Return [X, Y] of the center of cell containing provided text 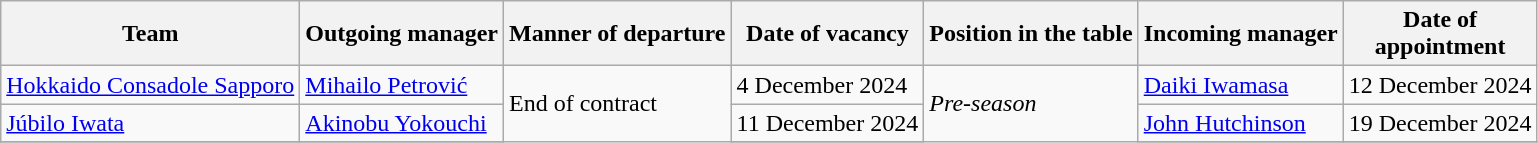
4 December 2024 [828, 85]
End of contract [618, 104]
19 December 2024 [1440, 123]
Team [150, 34]
Manner of departure [618, 34]
Position in the table [1031, 34]
Date ofappointment [1440, 34]
Akinobu Yokouchi [402, 123]
11 December 2024 [828, 123]
Daiki Iwamasa [1240, 85]
Hokkaido Consadole Sapporo [150, 85]
Incoming manager [1240, 34]
Date of vacancy [828, 34]
12 December 2024 [1440, 85]
Júbilo Iwata [150, 123]
Outgoing manager [402, 34]
John Hutchinson [1240, 123]
Pre-season [1031, 104]
Mihailo Petrović [402, 85]
